Capture the cell that displays the provided text and extract its (x, y) central coordinate. 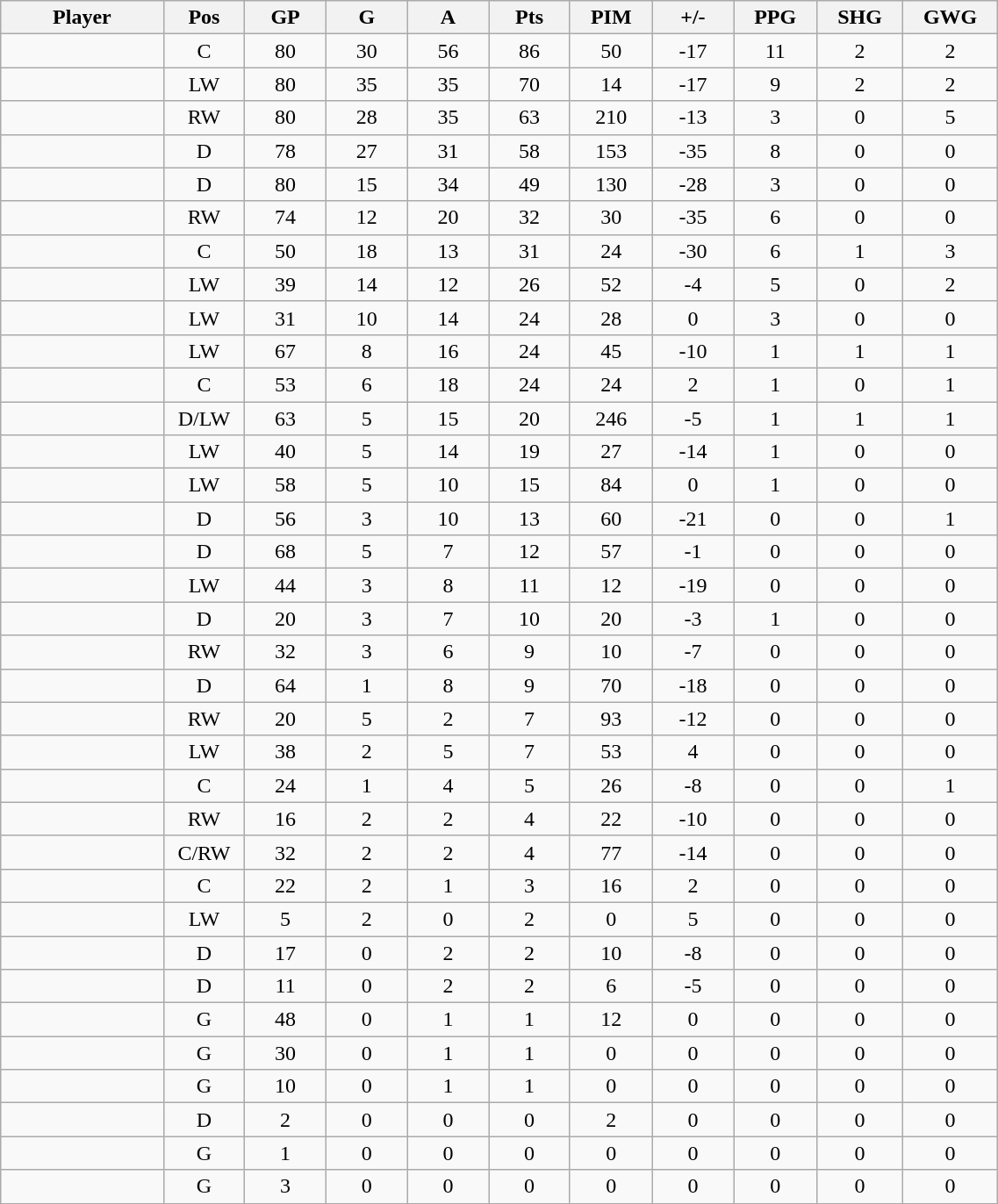
86 (530, 51)
57 (611, 552)
84 (611, 485)
-21 (693, 519)
19 (530, 452)
45 (611, 351)
-1 (693, 552)
PIM (611, 18)
44 (286, 585)
-28 (693, 184)
48 (286, 1020)
78 (286, 151)
67 (286, 351)
34 (448, 184)
Player (83, 18)
17 (286, 952)
-30 (693, 251)
PPG (776, 18)
C/RW (204, 852)
+/- (693, 18)
74 (286, 218)
130 (611, 184)
49 (530, 184)
210 (611, 118)
-18 (693, 685)
77 (611, 852)
246 (611, 419)
38 (286, 752)
64 (286, 685)
-3 (693, 619)
GWG (950, 18)
40 (286, 452)
GP (286, 18)
52 (611, 284)
-13 (693, 118)
A (448, 18)
SHG (860, 18)
-12 (693, 719)
60 (611, 519)
68 (286, 552)
-4 (693, 284)
153 (611, 151)
-19 (693, 585)
D/LW (204, 419)
Pts (530, 18)
39 (286, 284)
93 (611, 719)
Pos (204, 18)
-7 (693, 652)
